Return (x, y) of the center of cell containing provided text 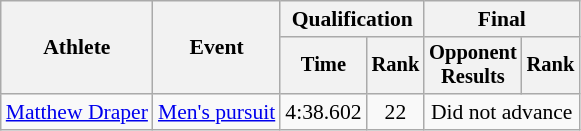
Final (502, 19)
Event (216, 48)
22 (396, 112)
Qualification (352, 19)
Athlete (77, 48)
Did not advance (502, 112)
OpponentResults (472, 66)
Matthew Draper (77, 112)
Time (323, 66)
4:38.602 (323, 112)
Men's pursuit (216, 112)
